Provide the [x, y] coordinate of the cell's center where the given text is located.  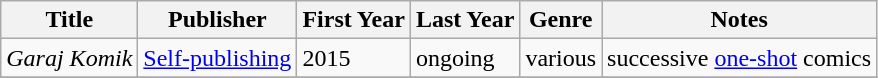
various [561, 58]
Publisher [218, 20]
First Year [354, 20]
Garaj Komik [70, 58]
ongoing [465, 58]
Title [70, 20]
2015 [354, 58]
Notes [740, 20]
Last Year [465, 20]
successive one-shot comics [740, 58]
Genre [561, 20]
Self-publishing [218, 58]
